Capture the cell that displays the provided text and extract its [x, y] central coordinate. 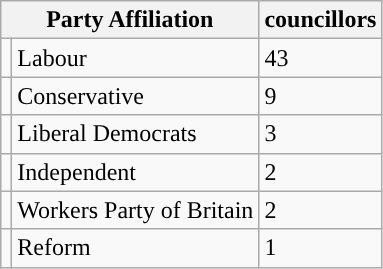
Party Affiliation [130, 20]
9 [320, 96]
Conservative [136, 96]
Workers Party of Britain [136, 210]
43 [320, 58]
Reform [136, 248]
Labour [136, 58]
1 [320, 248]
Independent [136, 172]
3 [320, 134]
councillors [320, 20]
Liberal Democrats [136, 134]
